Output the [x, y] coordinate of the center of the cell containing the given text.  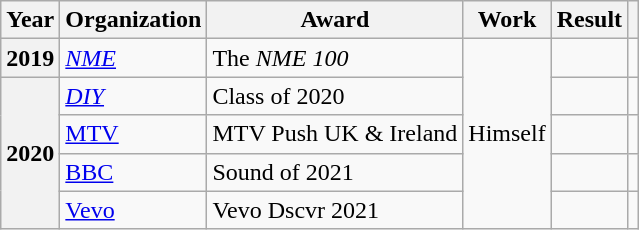
Award [335, 20]
Himself [507, 134]
Sound of 2021 [335, 172]
Year [30, 20]
Vevo Dscvr 2021 [335, 210]
Work [507, 20]
2019 [30, 58]
DIY [134, 96]
MTV [134, 134]
MTV Push UK & Ireland [335, 134]
The NME 100 [335, 58]
2020 [30, 153]
Organization [134, 20]
NME [134, 58]
BBC [134, 172]
Vevo [134, 210]
Class of 2020 [335, 96]
Result [589, 20]
